Pinpoint the cell where the given text exists, returning its [X, Y] midpoint coordinate. 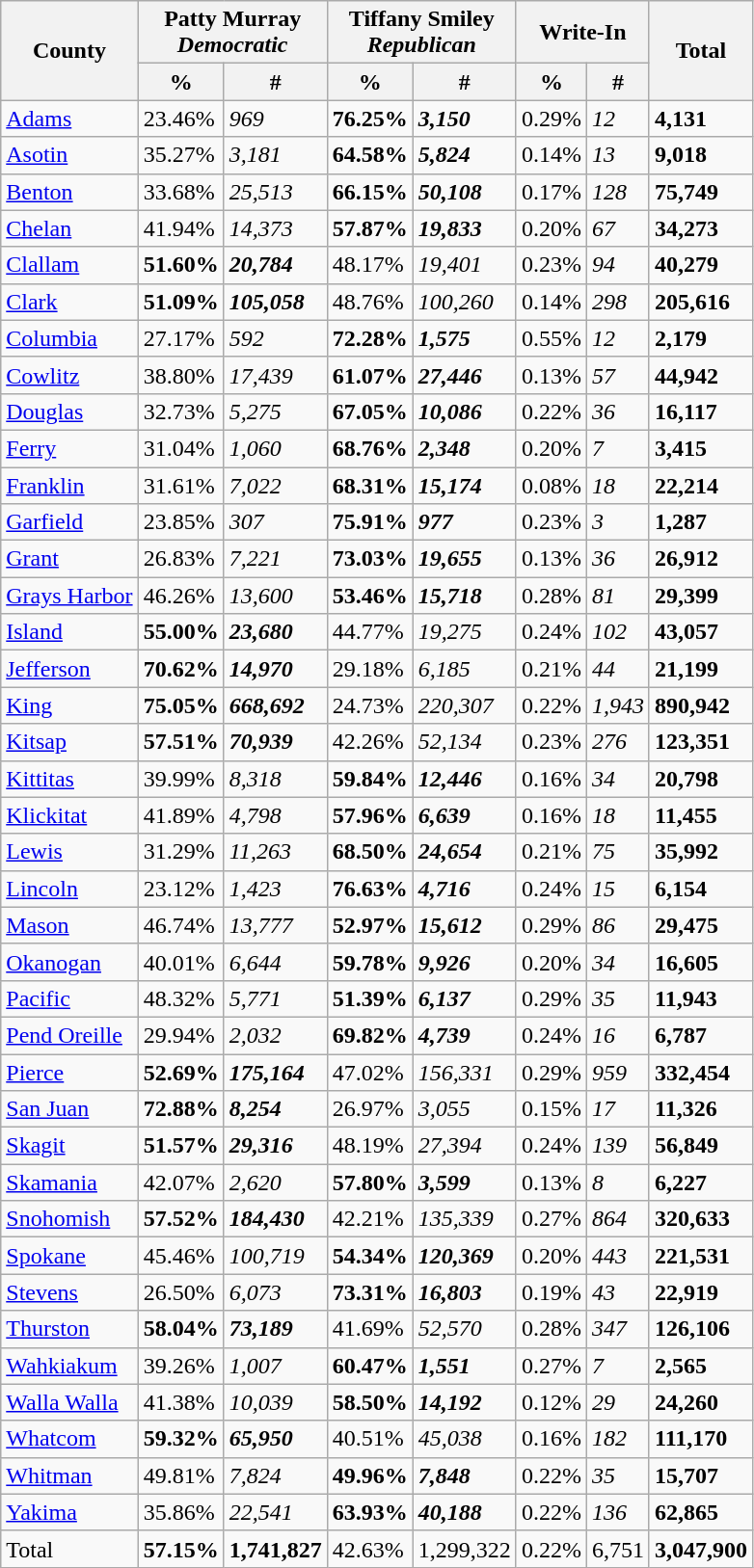
94 [617, 265]
139 [617, 1146]
3,415 [700, 448]
40.01% [181, 962]
3 [617, 522]
27,446 [465, 375]
19,275 [465, 632]
14,373 [276, 228]
11,943 [700, 998]
8,318 [276, 779]
47.02% [370, 1073]
57.15% [181, 1549]
Kitsap [69, 742]
6,751 [617, 1549]
19,401 [465, 265]
959 [617, 1073]
2,032 [276, 1035]
221,531 [700, 1256]
3,150 [465, 119]
175,164 [276, 1073]
58.50% [370, 1402]
22,919 [700, 1292]
Whitman [69, 1475]
220,307 [465, 705]
6,639 [465, 815]
3,055 [465, 1109]
16 [617, 1035]
44 [617, 669]
14,970 [276, 669]
75,749 [700, 192]
0.55% [552, 338]
135,339 [465, 1219]
2,620 [276, 1183]
72.88% [181, 1109]
Skamania [69, 1183]
443 [617, 1256]
184,430 [276, 1219]
4,131 [700, 119]
73,189 [276, 1329]
29.94% [181, 1035]
Island [69, 632]
6,644 [276, 962]
26.83% [181, 559]
13,777 [276, 925]
35.86% [181, 1512]
307 [276, 522]
Stevens [69, 1292]
Ferry [69, 448]
17 [617, 1109]
41.69% [370, 1329]
4,798 [276, 815]
111,170 [700, 1439]
3,599 [465, 1183]
58.04% [181, 1329]
45.46% [181, 1256]
347 [617, 1329]
2,565 [700, 1366]
1,287 [700, 522]
Cowlitz [69, 375]
60.47% [370, 1366]
100,260 [465, 302]
24.73% [370, 705]
Columbia [69, 338]
57.80% [370, 1183]
298 [617, 302]
41.89% [181, 815]
45,038 [465, 1439]
1,575 [465, 338]
Lincoln [69, 889]
205,616 [700, 302]
6,154 [700, 889]
15,707 [700, 1475]
26.50% [181, 1292]
128 [617, 192]
23,680 [276, 632]
54.34% [370, 1256]
320,633 [700, 1219]
5,771 [276, 998]
120,369 [465, 1256]
Wahkiakum [69, 1366]
6,137 [465, 998]
63.93% [370, 1512]
102 [617, 632]
72.28% [370, 338]
Lewis [69, 852]
14,192 [465, 1402]
42.07% [181, 1183]
31.29% [181, 852]
11,263 [276, 852]
52.69% [181, 1073]
40.51% [370, 1439]
49.81% [181, 1475]
156,331 [465, 1073]
Asotin [69, 155]
2,179 [700, 338]
Adams [69, 119]
21,199 [700, 669]
Okanogan [69, 962]
48.76% [370, 302]
123,351 [700, 742]
136 [617, 1512]
43,057 [700, 632]
4,739 [465, 1035]
Mason [69, 925]
6,185 [465, 669]
22,214 [700, 485]
65,950 [276, 1439]
35.27% [181, 155]
76.25% [370, 119]
7,824 [276, 1475]
1,551 [465, 1366]
Pend Oreille [69, 1035]
29,475 [700, 925]
San Juan [69, 1109]
7,022 [276, 485]
41.94% [181, 228]
0.12% [552, 1402]
Clark [69, 302]
9,018 [700, 155]
6,073 [276, 1292]
40,279 [700, 265]
5,275 [276, 412]
57 [617, 375]
53.46% [370, 596]
86 [617, 925]
105,058 [276, 302]
Douglas [69, 412]
Franklin [69, 485]
48.19% [370, 1146]
Jefferson [69, 669]
1,299,322 [465, 1549]
12,446 [465, 779]
23.85% [181, 522]
59.32% [181, 1439]
Patty MurrayDemocratic [232, 33]
15,612 [465, 925]
52.97% [370, 925]
64.58% [370, 155]
6,227 [700, 1183]
41.38% [181, 1402]
46.74% [181, 925]
55.00% [181, 632]
Klickitat [69, 815]
23.46% [181, 119]
13 [617, 155]
7,221 [276, 559]
19,655 [465, 559]
1,060 [276, 448]
62,865 [700, 1512]
75.05% [181, 705]
81 [617, 596]
Skagit [69, 1146]
County [69, 50]
15,718 [465, 596]
56,849 [700, 1146]
6,787 [700, 1035]
29,316 [276, 1146]
1,943 [617, 705]
864 [617, 1219]
20,798 [700, 779]
15,174 [465, 485]
57.87% [370, 228]
Spokane [69, 1256]
68.31% [370, 485]
24,654 [465, 852]
69.82% [370, 1035]
Write-In [582, 33]
42.26% [370, 742]
16,605 [700, 962]
73.03% [370, 559]
977 [465, 522]
Grays Harbor [69, 596]
68.50% [370, 852]
51.39% [370, 998]
52,570 [465, 1329]
43 [617, 1292]
44.77% [370, 632]
126,106 [700, 1329]
76.63% [370, 889]
9,926 [465, 962]
10,086 [465, 412]
7,848 [465, 1475]
15 [617, 889]
39.99% [181, 779]
1,423 [276, 889]
34,273 [700, 228]
57.52% [181, 1219]
969 [276, 119]
32.73% [181, 412]
0.17% [552, 192]
48.32% [181, 998]
16,117 [700, 412]
68.76% [370, 448]
Thurston [69, 1329]
Pacific [69, 998]
Walla Walla [69, 1402]
11,326 [700, 1109]
42.21% [370, 1219]
0.19% [552, 1292]
8,254 [276, 1109]
Pierce [69, 1073]
50,108 [465, 192]
8 [617, 1183]
Kittitas [69, 779]
51.09% [181, 302]
0.08% [552, 485]
2,348 [465, 448]
44,942 [700, 375]
42.63% [370, 1549]
33.68% [181, 192]
0.15% [552, 1109]
3,047,900 [700, 1549]
Benton [69, 192]
332,454 [700, 1073]
29 [617, 1402]
10,039 [276, 1402]
31.04% [181, 448]
182 [617, 1439]
49.96% [370, 1475]
57.96% [370, 815]
75.91% [370, 522]
46.26% [181, 596]
67 [617, 228]
17,439 [276, 375]
Grant [69, 559]
70,939 [276, 742]
59.84% [370, 779]
890,942 [700, 705]
25,513 [276, 192]
3,181 [276, 155]
29,399 [700, 596]
Tiffany SmileyRepublican [421, 33]
668,692 [276, 705]
29.18% [370, 669]
Yakima [69, 1512]
75 [617, 852]
73.31% [370, 1292]
23.12% [181, 889]
1,741,827 [276, 1549]
1,007 [276, 1366]
Clallam [69, 265]
20,784 [276, 265]
Whatcom [69, 1439]
4,716 [465, 889]
35,992 [700, 852]
King [69, 705]
592 [276, 338]
11,455 [700, 815]
51.60% [181, 265]
Garfield [69, 522]
31.61% [181, 485]
19,833 [465, 228]
Snohomish [69, 1219]
24,260 [700, 1402]
57.51% [181, 742]
Chelan [69, 228]
276 [617, 742]
39.26% [181, 1366]
26.97% [370, 1109]
27,394 [465, 1146]
27.17% [181, 338]
61.07% [370, 375]
59.78% [370, 962]
52,134 [465, 742]
40,188 [465, 1512]
67.05% [370, 412]
26,912 [700, 559]
100,719 [276, 1256]
51.57% [181, 1146]
13,600 [276, 596]
5,824 [465, 155]
22,541 [276, 1512]
66.15% [370, 192]
48.17% [370, 265]
70.62% [181, 669]
16,803 [465, 1292]
38.80% [181, 375]
